Search for the cell housing the specified text and yield its (x, y) center coordinate. 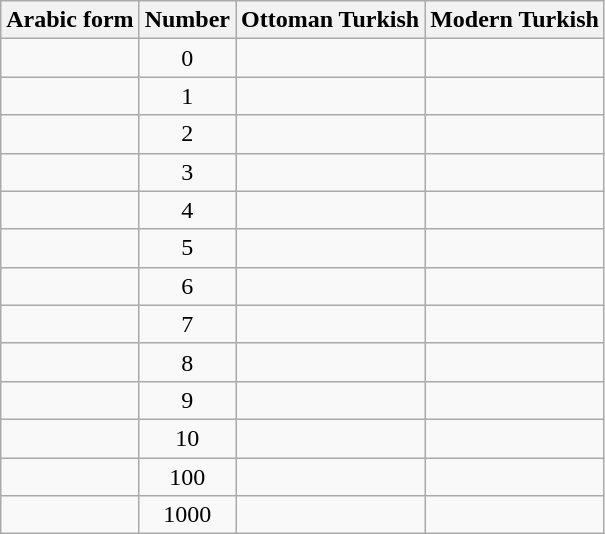
1 (187, 96)
4 (187, 210)
Modern Turkish (515, 20)
10 (187, 438)
0 (187, 58)
3 (187, 172)
8 (187, 362)
9 (187, 400)
1000 (187, 515)
Number (187, 20)
7 (187, 324)
100 (187, 477)
Ottoman Turkish (330, 20)
5 (187, 248)
2 (187, 134)
Arabic form (70, 20)
6 (187, 286)
